Provide the (x, y) coordinate of the cell's center where the given text is located.  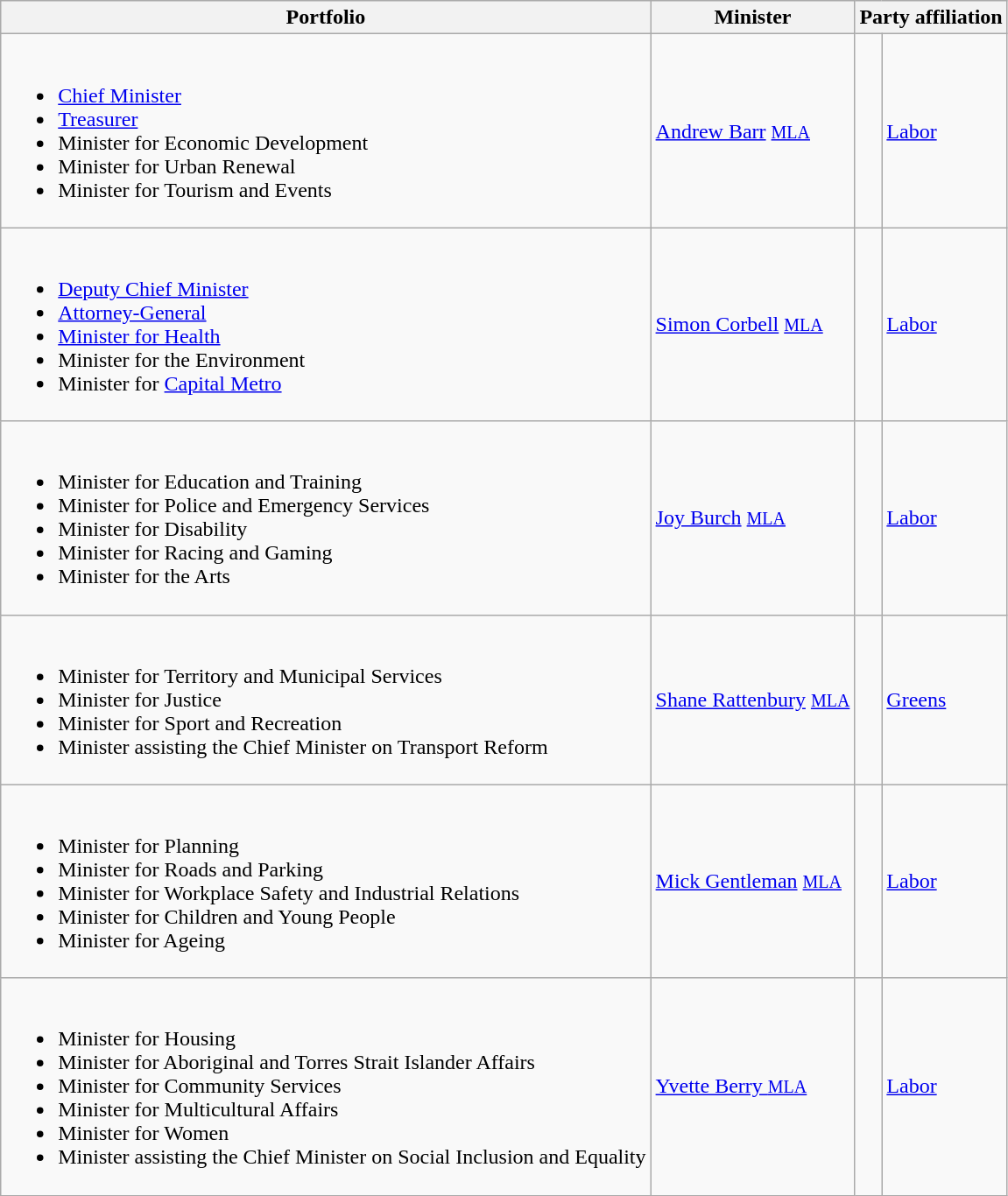
Mick Gentleman MLA (753, 881)
Joy Burch MLA (753, 518)
Minister (753, 18)
Yvette Berry MLA (753, 1087)
Portfolio (326, 18)
Andrew Barr MLA (753, 131)
Simon Corbell MLA (753, 324)
Party affiliation (931, 18)
Chief MinisterTreasurerMinister for Economic DevelopmentMinister for Urban RenewalMinister for Tourism and Events (326, 131)
Deputy Chief MinisterAttorney-GeneralMinister for HealthMinister for the EnvironmentMinister for Capital Metro (326, 324)
Greens (944, 700)
Shane Rattenbury MLA (753, 700)
